Scan for the cell matching the given text and deliver its (X, Y) coordinate at center. 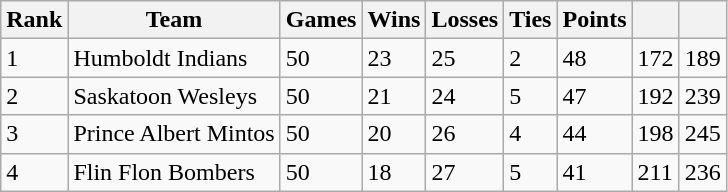
Saskatoon Wesleys (174, 96)
26 (465, 134)
24 (465, 96)
1 (34, 58)
3 (34, 134)
23 (394, 58)
239 (702, 96)
Team (174, 20)
Points (594, 20)
20 (394, 134)
172 (656, 58)
Losses (465, 20)
198 (656, 134)
47 (594, 96)
Rank (34, 20)
245 (702, 134)
48 (594, 58)
Humboldt Indians (174, 58)
21 (394, 96)
18 (394, 172)
44 (594, 134)
Wins (394, 20)
41 (594, 172)
Games (321, 20)
Flin Flon Bombers (174, 172)
27 (465, 172)
25 (465, 58)
189 (702, 58)
211 (656, 172)
236 (702, 172)
Prince Albert Mintos (174, 134)
Ties (530, 20)
192 (656, 96)
